Return the (x, y) coordinate for the center point of the cell that contains the specified text.  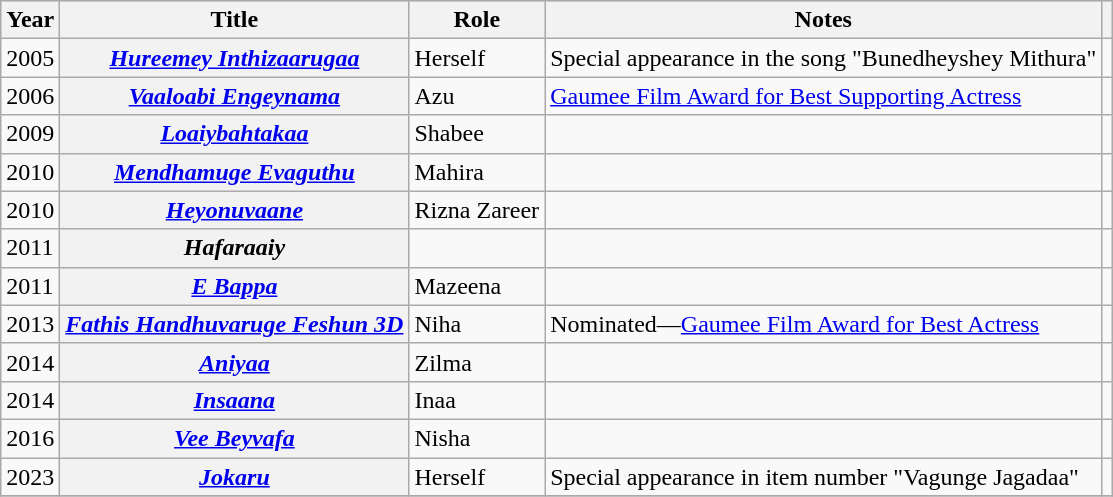
Inaa (477, 400)
Zilma (477, 362)
Notes (824, 20)
2013 (30, 324)
Aniyaa (234, 362)
Hafaraaiy (234, 248)
Shabee (477, 134)
E Bappa (234, 286)
Special appearance in the song "Bunedheyshey Mithura" (824, 58)
Jokaru (234, 477)
Gaumee Film Award for Best Supporting Actress (824, 96)
Mahira (477, 172)
Role (477, 20)
Nominated—Gaumee Film Award for Best Actress (824, 324)
Year (30, 20)
2016 (30, 438)
Nisha (477, 438)
Loaiybahtakaa (234, 134)
2023 (30, 477)
Title (234, 20)
Fathis Handhuvaruge Feshun 3D (234, 324)
2009 (30, 134)
Insaana (234, 400)
2006 (30, 96)
Niha (477, 324)
Vee Beyvafa (234, 438)
Special appearance in item number "Vagunge Jagadaa" (824, 477)
Mazeena (477, 286)
Rizna Zareer (477, 210)
Heyonuvaane (234, 210)
Mendhamuge Evaguthu (234, 172)
Azu (477, 96)
Vaaloabi Engeynama (234, 96)
Hureemey Inthizaarugaa (234, 58)
2005 (30, 58)
